For the text-containing cell, return its midpoint in (X, Y) coordinate format. 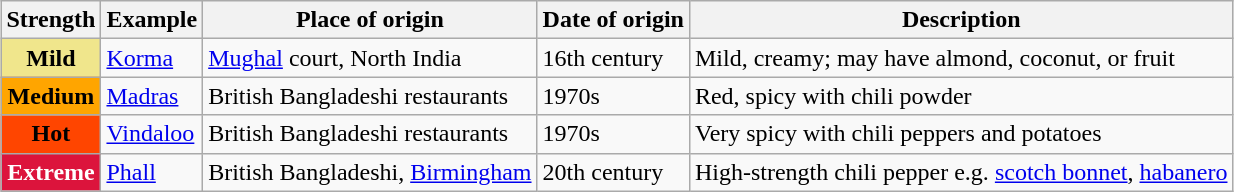
Hot (51, 134)
Vindaloo (152, 134)
Extreme (51, 172)
Description (961, 20)
Madras (152, 96)
High-strength chili pepper e.g. scotch bonnet, habanero (961, 172)
Strength (51, 20)
Date of origin (613, 20)
Red, spicy with chili powder (961, 96)
Place of origin (370, 20)
Mild (51, 58)
Medium (51, 96)
20th century (613, 172)
Korma (152, 58)
Example (152, 20)
Very spicy with chili peppers and potatoes (961, 134)
Mughal court, North India (370, 58)
Mild, creamy; may have almond, coconut, or fruit (961, 58)
British Bangladeshi, Birmingham (370, 172)
16th century (613, 58)
Phall (152, 172)
